From the cell containing the given text, extract its center point as [x, y] coordinate. 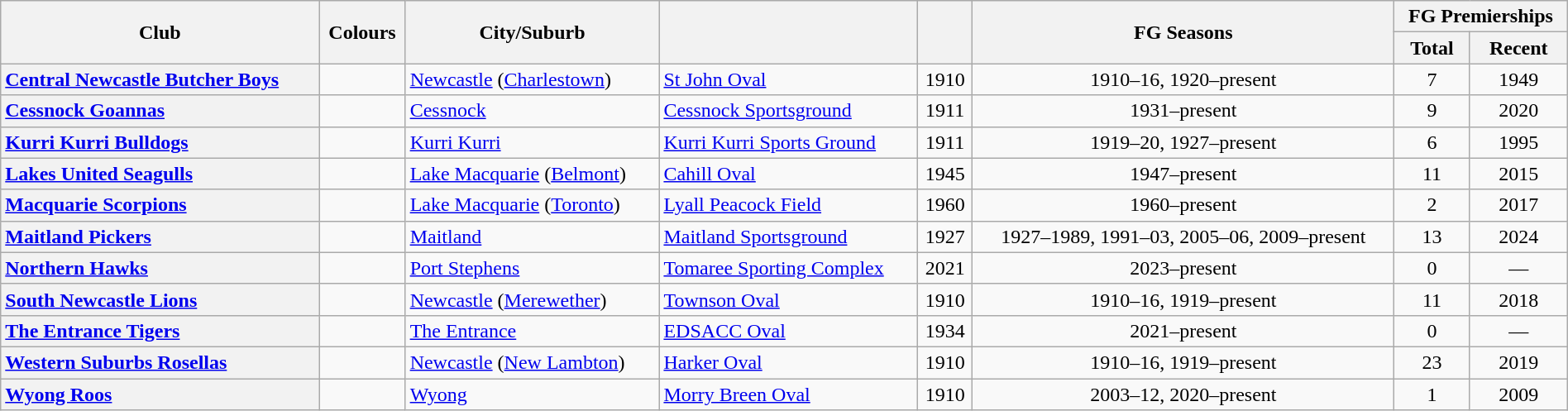
Kurri Kurri Bulldogs [160, 142]
Cessnock [533, 111]
Maitland Sportsground [788, 237]
Tomaree Sporting Complex [788, 268]
The Entrance [533, 331]
St John Oval [788, 79]
2019 [1518, 362]
Kurri Kurri [533, 142]
Lake Macquarie (Belmont) [533, 174]
1960–present [1183, 205]
Lakes United Seagulls [160, 174]
1960 [944, 205]
2017 [1518, 205]
Maitland [533, 237]
1945 [944, 174]
Cessnock Goannas [160, 111]
1927 [944, 237]
1934 [944, 331]
Morry Breen Oval [788, 394]
2009 [1518, 394]
The Entrance Tigers [160, 331]
2015 [1518, 174]
FG Premierships [1481, 17]
Harker Oval [788, 362]
2020 [1518, 111]
6 [1432, 142]
1947–present [1183, 174]
Central Newcastle Butcher Boys [160, 79]
Lake Macquarie (Toronto) [533, 205]
EDSACC Oval [788, 331]
2021 [944, 268]
13 [1432, 237]
Colours [362, 32]
1910–16, 1920–present [1183, 79]
Macquarie Scorpions [160, 205]
Maitland Pickers [160, 237]
South Newcastle Lions [160, 299]
Club [160, 32]
Port Stephens [533, 268]
Western Suburbs Rosellas [160, 362]
1927–1989, 1991–03, 2005–06, 2009–present [1183, 237]
Newcastle (Charlestown) [533, 79]
FG Seasons [1183, 32]
1995 [1518, 142]
Lyall Peacock Field [788, 205]
2024 [1518, 237]
City/Suburb [533, 32]
7 [1432, 79]
Newcastle (New Lambton) [533, 362]
Kurri Kurri Sports Ground [788, 142]
23 [1432, 362]
2 [1432, 205]
1919–20, 1927–present [1183, 142]
Cessnock Sportsground [788, 111]
Townson Oval [788, 299]
Northern Hawks [160, 268]
2018 [1518, 299]
2023–present [1183, 268]
1949 [1518, 79]
2021–present [1183, 331]
Total [1432, 48]
9 [1432, 111]
Wyong [533, 394]
Wyong Roos [160, 394]
Cahill Oval [788, 174]
1931–present [1183, 111]
Newcastle (Merewether) [533, 299]
1 [1432, 394]
Recent [1518, 48]
2003–12, 2020–present [1183, 394]
